Return [X, Y] of the center of cell containing provided text 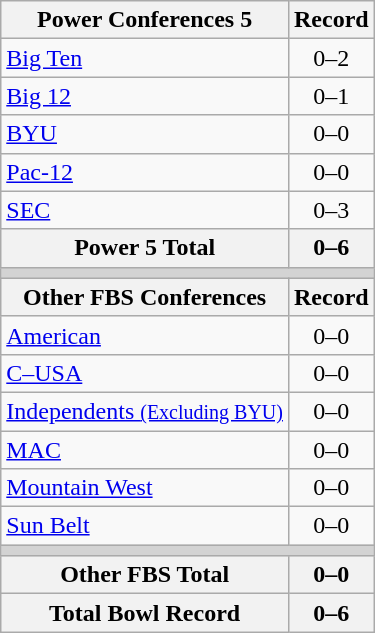
Other FBS Total [145, 575]
0–1 [331, 96]
Other FBS Conferences [145, 297]
Independents (Excluding BYU) [145, 411]
Big Ten [145, 58]
Power 5 Total [145, 248]
0–2 [331, 58]
Pac-12 [145, 172]
American [145, 335]
Big 12 [145, 96]
MAC [145, 449]
Sun Belt [145, 526]
Total Bowl Record [145, 613]
BYU [145, 134]
Power Conferences 5 [145, 20]
C–USA [145, 373]
SEC [145, 210]
Mountain West [145, 488]
0–3 [331, 210]
